Pinpoint the cell where the given text exists, returning its (x, y) midpoint coordinate. 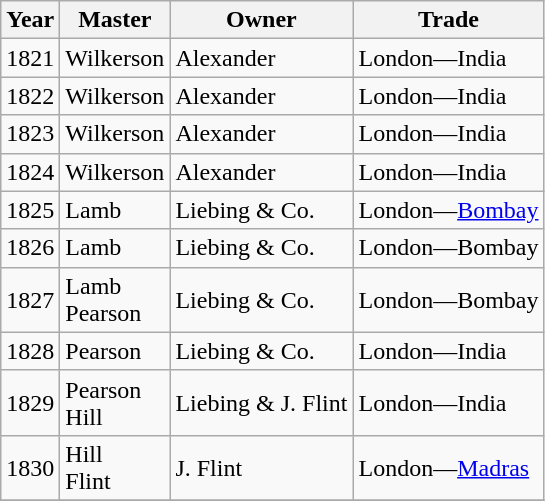
1825 (30, 210)
LambPearson (115, 300)
Owner (262, 20)
Pearson (115, 351)
1822 (30, 96)
1823 (30, 134)
HillFlint (115, 468)
1830 (30, 468)
1829 (30, 402)
1821 (30, 58)
Master (115, 20)
1828 (30, 351)
Liebing & J. Flint (262, 402)
1827 (30, 300)
Trade (448, 20)
1826 (30, 248)
1824 (30, 172)
PearsonHill (115, 402)
Year (30, 20)
London—Madras (448, 468)
J. Flint (262, 468)
